Identify which cell holds the provided text, then report its [X, Y] central coordinate. 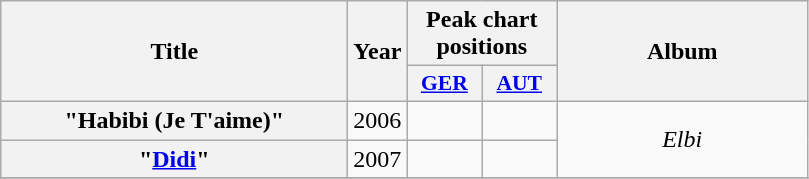
AUT [520, 84]
2007 [378, 159]
Title [174, 52]
Album [682, 52]
Year [378, 52]
Peak chart positions [482, 34]
2006 [378, 120]
GER [444, 84]
"Didi" [174, 159]
"Habibi (Je T'aime)" [174, 120]
Elbi [682, 139]
